Extract the [x, y] coordinate from the center of the cell holding the provided text.  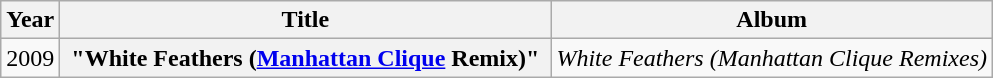
Album [772, 20]
2009 [30, 58]
Title [306, 20]
"White Feathers (Manhattan Clique Remix)" [306, 58]
White Feathers (Manhattan Clique Remixes) [772, 58]
Year [30, 20]
